Scan for the cell matching the given text and deliver its (X, Y) coordinate at center. 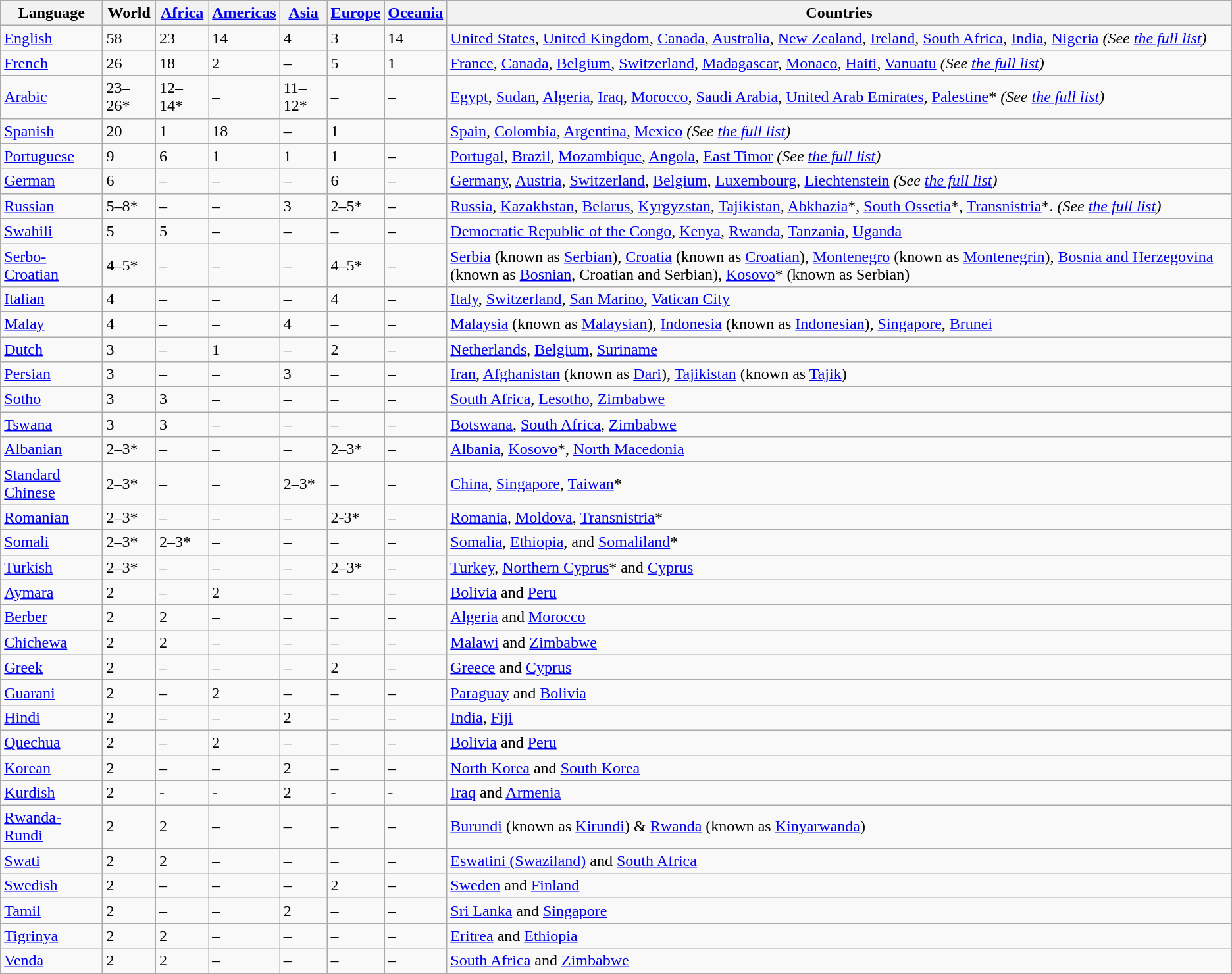
Swedish (51, 886)
India, Fiji (839, 717)
China, Singapore, Taiwan* (839, 483)
Portugal, Brazil, Mozambique, Angola, East Timor (See the full list) (839, 156)
Netherlands, Belgium, Suriname (839, 349)
Botswana, South Africa, Zimbabwe (839, 424)
South Africa, Lesotho, Zimbabwe (839, 399)
Guarani (51, 692)
Paraguay and Bolivia (839, 692)
Hindi (51, 717)
Romanian (51, 517)
Africa (182, 13)
Romania, Moldova, Transnistria* (839, 517)
Language (51, 13)
German (51, 181)
Europe (355, 13)
Chichewa (51, 642)
Russia, Kazakhstan, Belarus, Kyrgyzstan, Tajikistan, Abkhazia*, South Ossetia*, Transnistria*. (See the full list) (839, 206)
20 (129, 131)
North Korea and South Korea (839, 768)
Asia (303, 13)
Italian (51, 299)
5–8* (129, 206)
Eritrea and Ethiopia (839, 936)
Sweden and Finland (839, 886)
France, Canada, Belgium, Switzerland, Madagascar, Monaco, Haiti, Vanuatu (See the full list) (839, 63)
Americas (244, 13)
French (51, 63)
Albania, Kosovo*, North Macedonia (839, 449)
Turkey, Northern Cyprus* and Cyprus (839, 567)
Countries (839, 13)
Malawi and Zimbabwe (839, 642)
Aymara (51, 592)
Malaysia (known as Malaysian), Indonesia (known as Indonesian), Singapore, Brunei (839, 324)
Dutch (51, 349)
Turkish (51, 567)
Algeria and Morocco (839, 617)
Russian (51, 206)
Rwanda-Rundi (51, 827)
58 (129, 38)
Spanish (51, 131)
Sri Lanka and Singapore (839, 911)
26 (129, 63)
Kurdish (51, 793)
Egypt, Sudan, Algeria, Iraq, Morocco, Saudi Arabia, United Arab Emirates, Palestine* (See the full list) (839, 97)
Eswatini (Swaziland) and South Africa (839, 861)
Portuguese (51, 156)
English (51, 38)
11–12* (303, 97)
World (129, 13)
9 (129, 156)
South Africa and Zimbabwe (839, 961)
Albanian (51, 449)
Somali (51, 542)
Italy, Switzerland, San Marino, Vatican City (839, 299)
Swati (51, 861)
United States, United Kingdom, Canada, Australia, New Zealand, Ireland, South Africa, India, Nigeria (See the full list) (839, 38)
Democratic Republic of the Congo, Kenya, Rwanda, Tanzania, Uganda (839, 231)
Sotho (51, 399)
Serbo-Croatian (51, 265)
2–5* (355, 206)
Tigrinya (51, 936)
Germany, Austria, Switzerland, Belgium, Luxembourg, Liechtenstein (See the full list) (839, 181)
Greek (51, 667)
Standard Chinese (51, 483)
2-3* (355, 517)
Arabic (51, 97)
23 (182, 38)
Greece and Cyprus (839, 667)
Iran, Afghanistan (known as Dari), Tajikistan (known as Tajik) (839, 374)
12–14* (182, 97)
Iraq and Armenia (839, 793)
23–26* (129, 97)
Malay (51, 324)
Burundi (known as Kirundi) & Rwanda (known as Kinyarwanda) (839, 827)
Tswana (51, 424)
Korean (51, 768)
Spain, Colombia, Argentina, Mexico (See the full list) (839, 131)
Swahili (51, 231)
Persian (51, 374)
Tamil (51, 911)
Venda (51, 961)
Oceania (416, 13)
Quechua (51, 742)
Somalia, Ethiopia, and Somaliland* (839, 542)
Berber (51, 617)
